Determine the (X, Y) coordinate at the center of the cell enclosing the given text.  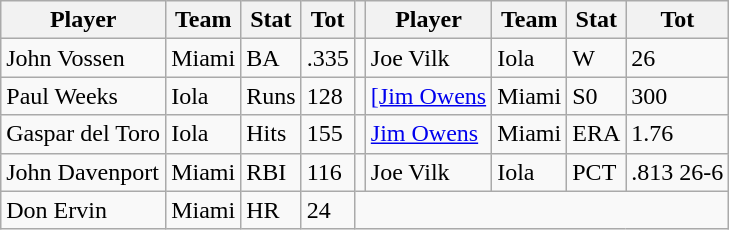
BA (271, 58)
.335 (328, 58)
128 (328, 96)
HR (271, 210)
Hits (271, 134)
Don Ervin (84, 210)
155 (328, 134)
Runs (271, 96)
RBI (271, 172)
W (596, 58)
300 (678, 96)
ERA (596, 134)
Paul Weeks (84, 96)
S0 (596, 96)
Jim Owens (428, 134)
John Vossen (84, 58)
[Jim Owens (428, 96)
24 (328, 210)
116 (328, 172)
Gaspar del Toro (84, 134)
PCT (596, 172)
1.76 (678, 134)
26 (678, 58)
John Davenport (84, 172)
.813 26-6 (678, 172)
